Locate the cell with the specified text and output its (X, Y) center coordinate. 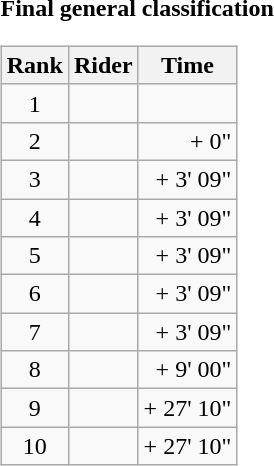
9 (34, 408)
Time (188, 65)
7 (34, 332)
1 (34, 103)
4 (34, 217)
8 (34, 370)
Rider (103, 65)
10 (34, 446)
2 (34, 141)
+ 0" (188, 141)
6 (34, 294)
+ 9' 00" (188, 370)
3 (34, 179)
Rank (34, 65)
5 (34, 256)
